For the text-containing cell, return its midpoint in (x, y) coordinate format. 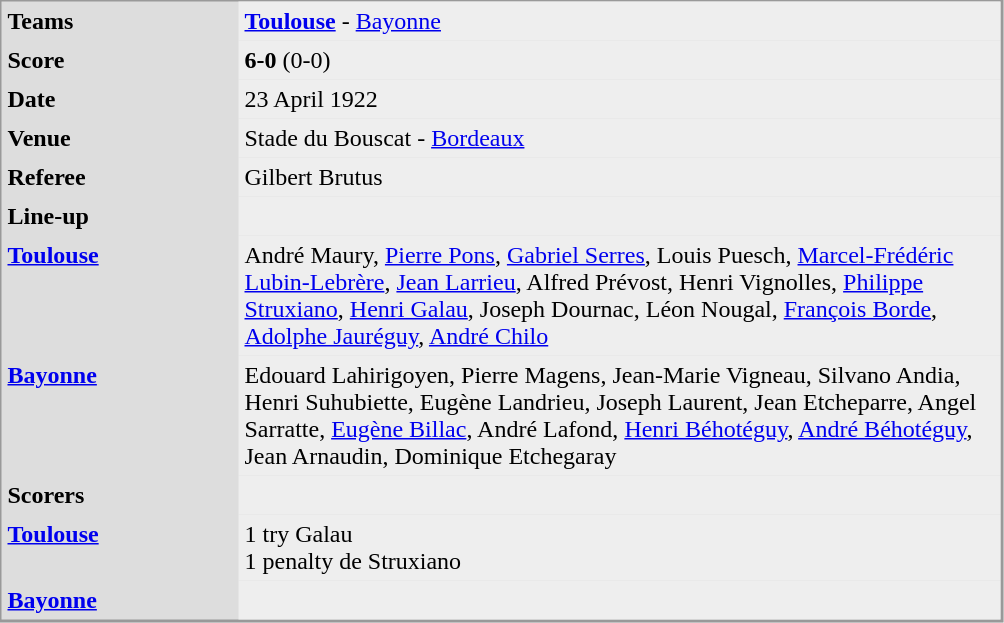
Teams (120, 22)
1 try Galau1 penalty de Struxiano (619, 547)
Venue (120, 138)
Referee (120, 178)
Toulouse - Bayonne (619, 22)
Scorers (120, 496)
6-0 (0-0) (619, 60)
Date (120, 100)
Line-up (120, 216)
23 April 1922 (619, 100)
Gilbert Brutus (619, 178)
Stade du Bouscat - Bordeaux (619, 138)
Score (120, 60)
